Locate the cell with the specified text and output its (X, Y) center coordinate. 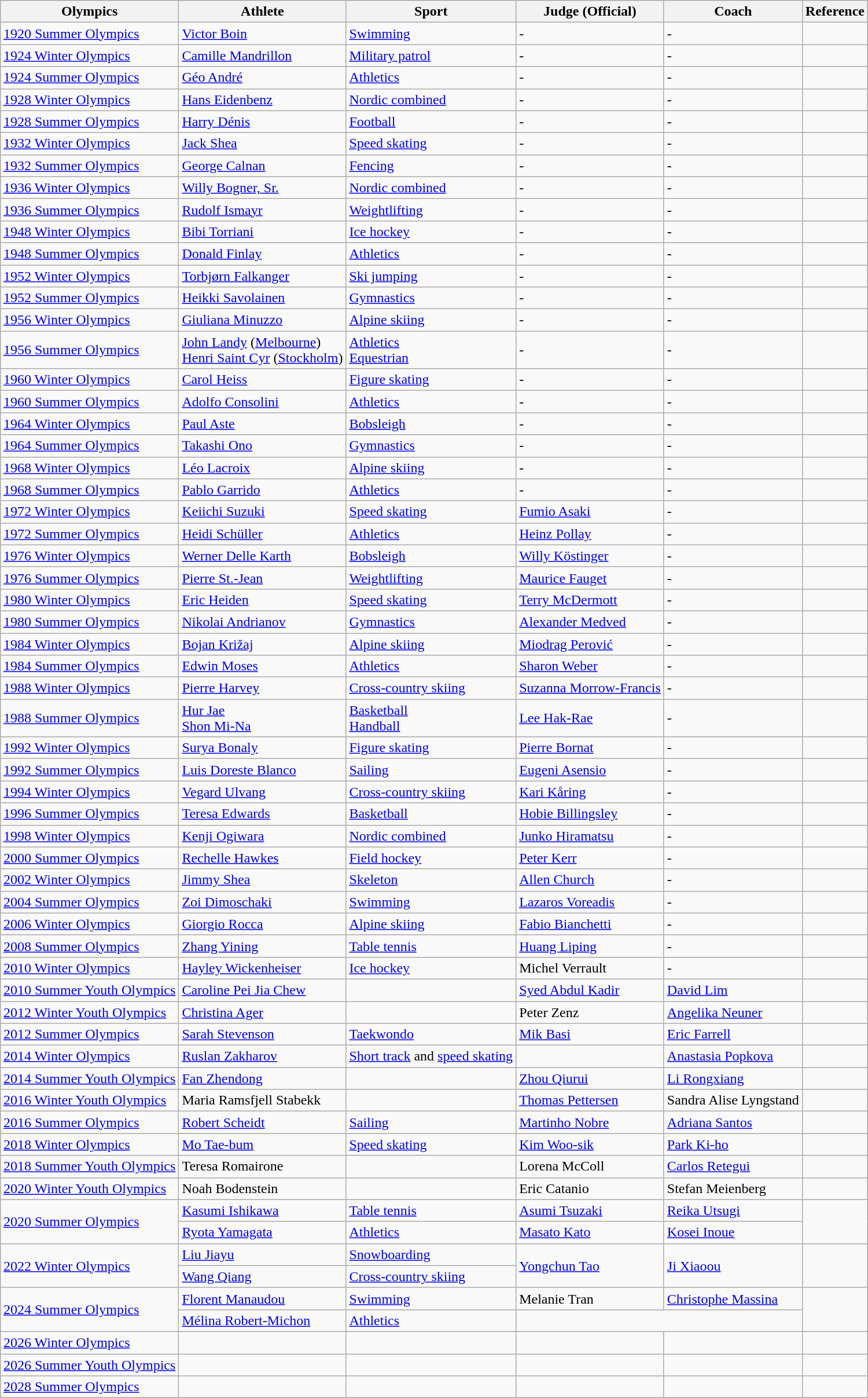
Pierre St.-Jean (263, 578)
2016 Winter Youth Olympics (89, 1100)
1980 Winter Olympics (89, 600)
Mélina Robert-Michon (263, 1320)
Football (431, 122)
Carol Heiss (263, 380)
1920 Summer Olympics (89, 34)
Ryota Yamagata (263, 1232)
Keiichi Suzuki (263, 512)
1952 Summer Olympics (89, 298)
Sarah Stevenson (263, 1034)
Géo André (263, 78)
Syed Abdul Kadir (590, 990)
2028 Summer Olympics (89, 1387)
1960 Winter Olympics (89, 380)
Fan Zhendong (263, 1078)
1968 Winter Olympics (89, 468)
David Lim (733, 990)
1948 Summer Olympics (89, 254)
Kosei Inoue (733, 1232)
Adolfo Consolini (263, 402)
Noah Bodenstein (263, 1188)
2018 Summer Youth Olympics (89, 1166)
2008 Summer Olympics (89, 946)
Zhang Yining (263, 946)
Rechelle Hawkes (263, 858)
Short track and speed skating (431, 1056)
1980 Summer Olympics (89, 622)
Nikolai Andrianov (263, 622)
Huang Liping (590, 946)
1992 Winter Olympics (89, 748)
Victor Boin (263, 34)
1976 Summer Olympics (89, 578)
Military patrol (431, 56)
Thomas Pettersen (590, 1100)
Martinho Nobre (590, 1122)
Bibi Torriani (263, 232)
Giuliana Minuzzo (263, 320)
Harry Dénis (263, 122)
Yongchun Tao (590, 1265)
1988 Winter Olympics (89, 688)
Liu Jiayu (263, 1254)
Olympics (89, 12)
1972 Summer Olympics (89, 534)
Maria Ramsfjell Stabekk (263, 1100)
Ji Xiaoou (733, 1265)
Hobie Billingsley (590, 814)
Eric Farrell (733, 1034)
Florent Manaudou (263, 1298)
Eric Heiden (263, 600)
Reika Utsugi (733, 1210)
Edwin Moses (263, 666)
1988 Summer Olympics (89, 718)
Wang Qiang (263, 1276)
Sharon Weber (590, 666)
Rudolf Ismayr (263, 210)
Christophe Massina (733, 1298)
Bojan Križaj (263, 644)
2024 Summer Olympics (89, 1309)
Lee Hak-Rae (590, 718)
1924 Winter Olympics (89, 56)
1948 Winter Olympics (89, 232)
Asumi Tsuzaki (590, 1210)
Léo Lacroix (263, 468)
1972 Winter Olympics (89, 512)
Donald Finlay (263, 254)
Robert Scheidt (263, 1122)
Peter Zenz (590, 1012)
Li Rongxiang (733, 1078)
Skeleton (431, 880)
1936 Winter Olympics (89, 188)
2000 Summer Olympics (89, 858)
Judge (Official) (590, 12)
Park Ki-ho (733, 1144)
1928 Winter Olympics (89, 100)
George Calnan (263, 166)
Heidi Schüller (263, 534)
Fencing (431, 166)
1976 Winter Olympics (89, 556)
Terry McDermott (590, 600)
1936 Summer Olympics (89, 210)
Sandra Alise Lyngstand (733, 1100)
2026 Winter Olympics (89, 1342)
Kari Kåring (590, 792)
Paul Aste (263, 424)
Vegard Ulvang (263, 792)
1952 Winter Olympics (89, 276)
Lazaros Voreadis (590, 902)
2004 Summer Olympics (89, 902)
Willy Köstinger (590, 556)
1932 Summer Olympics (89, 166)
Athlete (263, 12)
Adriana Santos (733, 1122)
Angelika Neuner (733, 1012)
Hayley Wickenheiser (263, 968)
Mo Tae-bum (263, 1144)
AthleticsEquestrian (431, 350)
Fumio Asaki (590, 512)
Anastasia Popkova (733, 1056)
2014 Winter Olympics (89, 1056)
Christina Ager (263, 1012)
Pablo Garrido (263, 490)
2012 Winter Youth Olympics (89, 1012)
Peter Kerr (590, 858)
1932 Winter Olympics (89, 144)
Allen Church (590, 880)
Kenji Ogiwara (263, 836)
Teresa Edwards (263, 814)
Fabio Bianchetti (590, 924)
Junko Hiramatsu (590, 836)
BasketballHandball (431, 718)
2022 Winter Olympics (89, 1265)
2014 Summer Youth Olympics (89, 1078)
Field hockey (431, 858)
Takashi Ono (263, 446)
Eric Catanio (590, 1188)
2002 Winter Olympics (89, 880)
Hans Eidenbenz (263, 100)
Heikki Savolainen (263, 298)
2010 Summer Youth Olympics (89, 990)
Werner Delle Karth (263, 556)
2006 Winter Olympics (89, 924)
Stefan Meienberg (733, 1188)
Coach (733, 12)
Jimmy Shea (263, 880)
Alexander Medved (590, 622)
1992 Summer Olympics (89, 770)
Giorgio Rocca (263, 924)
Luis Doreste Blanco (263, 770)
1964 Winter Olympics (89, 424)
1924 Summer Olympics (89, 78)
1968 Summer Olympics (89, 490)
Carlos Retegui (733, 1166)
Camille Mandrillon (263, 56)
Michel Verrault (590, 968)
Taekwondo (431, 1034)
1996 Summer Olympics (89, 814)
2018 Winter Olympics (89, 1144)
Basketball (431, 814)
Zhou Qiurui (590, 1078)
1964 Summer Olympics (89, 446)
Reference (834, 12)
Mik Basi (590, 1034)
Snowboarding (431, 1254)
2026 Summer Youth Olympics (89, 1364)
2020 Winter Youth Olympics (89, 1188)
Masato Kato (590, 1232)
Sport (431, 12)
Jack Shea (263, 144)
Heinz Pollay (590, 534)
2010 Winter Olympics (89, 968)
Lorena McColl (590, 1166)
Zoi Dimoschaki (263, 902)
1960 Summer Olympics (89, 402)
1956 Summer Olympics (89, 350)
Caroline Pei Jia Chew (263, 990)
2020 Summer Olympics (89, 1221)
Torbjørn Falkanger (263, 276)
2012 Summer Olympics (89, 1034)
Ski jumping (431, 276)
1956 Winter Olympics (89, 320)
1984 Winter Olympics (89, 644)
Ruslan Zakharov (263, 1056)
Surya Bonaly (263, 748)
Miodrag Perović (590, 644)
Kasumi Ishikawa (263, 1210)
1994 Winter Olympics (89, 792)
Hur JaeShon Mi-Na (263, 718)
Willy Bogner, Sr. (263, 188)
Maurice Fauget (590, 578)
1998 Winter Olympics (89, 836)
2016 Summer Olympics (89, 1122)
Melanie Tran (590, 1298)
Pierre Bornat (590, 748)
Pierre Harvey (263, 688)
Eugeni Asensio (590, 770)
1928 Summer Olympics (89, 122)
Teresa Romairone (263, 1166)
Suzanna Morrow-Francis (590, 688)
Kim Woo-sik (590, 1144)
John Landy (Melbourne)Henri Saint Cyr (Stockholm) (263, 350)
1984 Summer Olympics (89, 666)
